Capture the cell that displays the provided text and extract its [x, y] central coordinate. 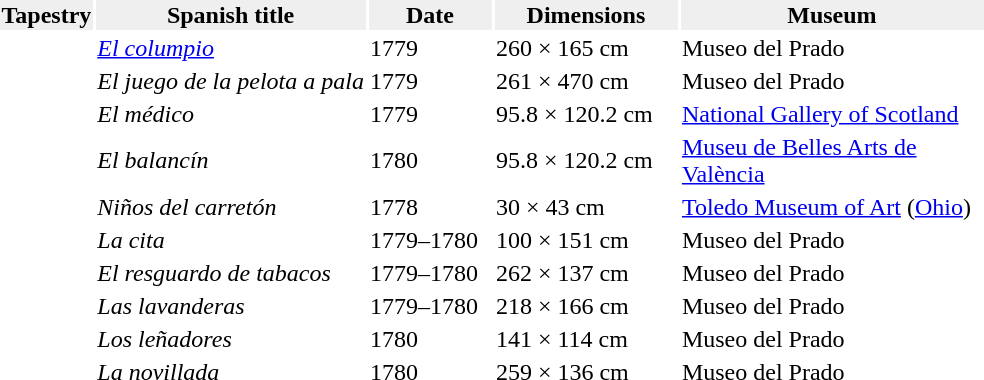
Los leñadores [231, 339]
141 × 114 cm [586, 339]
Toledo Museum of Art (Ohio) [832, 207]
Las lavanderas [231, 306]
El balancín [231, 160]
262 × 137 cm [586, 273]
261 × 470 cm [586, 81]
El resguardo de tabacos [231, 273]
El médico [231, 114]
30 × 43 cm [586, 207]
Tapestry [46, 15]
260 × 165 cm [586, 48]
El columpio [231, 48]
Museum [832, 15]
La cita [231, 240]
El juego de la pelota a pala [231, 81]
Niños del carretón [231, 207]
Spanish title [231, 15]
National Gallery of Scotland [832, 114]
100 × 151 cm [586, 240]
Museu de Belles Arts de València [832, 160]
218 × 166 cm [586, 306]
Dimensions [586, 15]
Date [430, 15]
1778 [430, 207]
